Locate the cell with the specified text and output its (x, y) center coordinate. 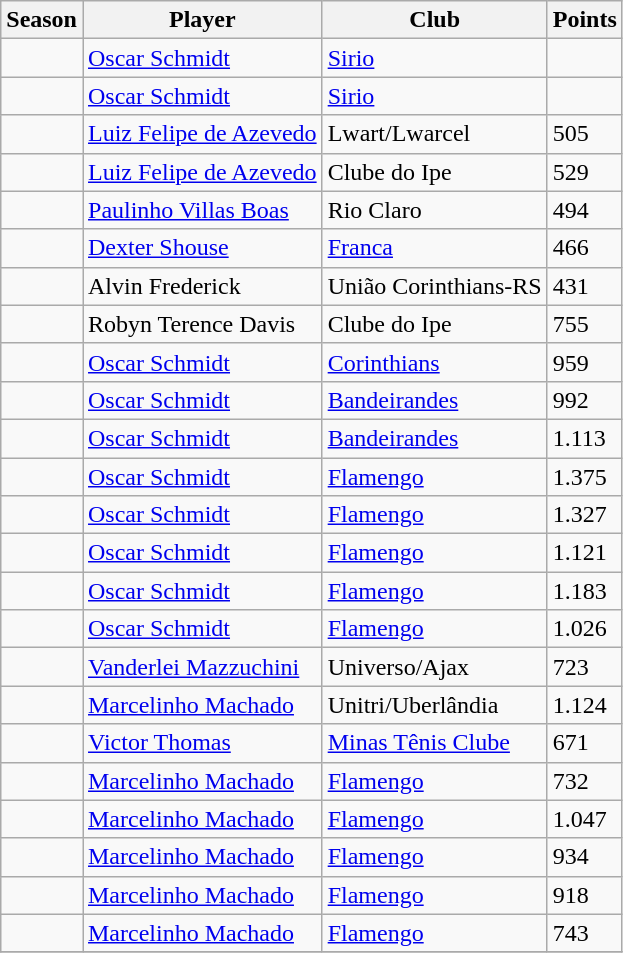
Victor Thomas (202, 743)
1.047 (584, 819)
Minas Tênis Clube (434, 743)
992 (584, 400)
918 (584, 895)
1.113 (584, 438)
1.327 (584, 515)
959 (584, 362)
1.124 (584, 705)
743 (584, 933)
732 (584, 781)
466 (584, 248)
Player (202, 20)
União Corinthians-RS (434, 286)
1.183 (584, 591)
Robyn Terence Davis (202, 324)
Franca (434, 248)
671 (584, 743)
Club (434, 20)
1.026 (584, 629)
431 (584, 286)
934 (584, 857)
494 (584, 210)
Lwart/Lwarcel (434, 134)
505 (584, 134)
Rio Claro (434, 210)
Vanderlei Mazzuchini (202, 667)
Season (42, 20)
1.121 (584, 553)
Universo/Ajax (434, 667)
Unitri/Uberlândia (434, 705)
Alvin Frederick (202, 286)
Corinthians (434, 362)
755 (584, 324)
Points (584, 20)
723 (584, 667)
Dexter Shouse (202, 248)
1.375 (584, 477)
529 (584, 172)
Paulinho Villas Boas (202, 210)
